Detect which cell encompasses the target text, then output its [X, Y] center coordinate. 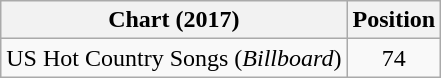
Position [394, 20]
US Hot Country Songs (Billboard) [174, 58]
Chart (2017) [174, 20]
74 [394, 58]
